Output the [X, Y] coordinate of the center of the cell containing the given text.  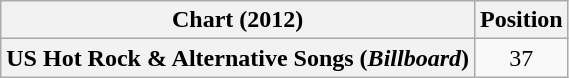
Chart (2012) [238, 20]
US Hot Rock & Alternative Songs (Billboard) [238, 58]
37 [521, 58]
Position [521, 20]
